Provide the [x, y] coordinate of the cell's center where the given text is located.  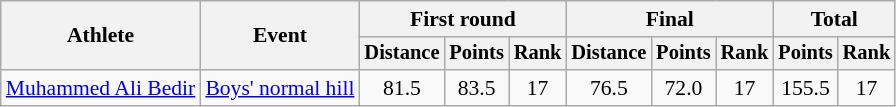
83.5 [476, 88]
76.5 [608, 88]
Final [670, 19]
Athlete [101, 36]
Event [280, 36]
Muhammed Ali Bedir [101, 88]
Total [834, 19]
First round [462, 19]
81.5 [402, 88]
Boys' normal hill [280, 88]
155.5 [805, 88]
72.0 [683, 88]
